Detect which cell encompasses the target text, then output its [X, Y] center coordinate. 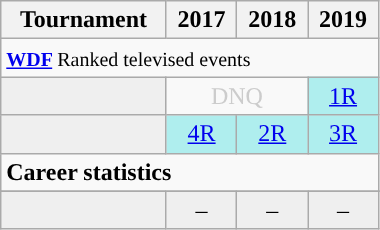
2R [272, 134]
DNQ [236, 96]
2018 [272, 20]
2019 [344, 20]
WDF Ranked televised events [190, 58]
Tournament [84, 20]
4R [202, 134]
Career statistics [190, 172]
3R [344, 134]
1R [344, 96]
2017 [202, 20]
